From the cell containing the given text, extract its center point as [X, Y] coordinate. 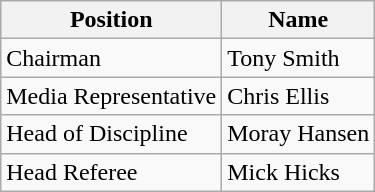
Head of Discipline [112, 134]
Tony Smith [298, 58]
Position [112, 20]
Name [298, 20]
Chairman [112, 58]
Moray Hansen [298, 134]
Head Referee [112, 172]
Media Representative [112, 96]
Chris Ellis [298, 96]
Mick Hicks [298, 172]
